Determine the (X, Y) coordinate at the center of the cell enclosing the given text.  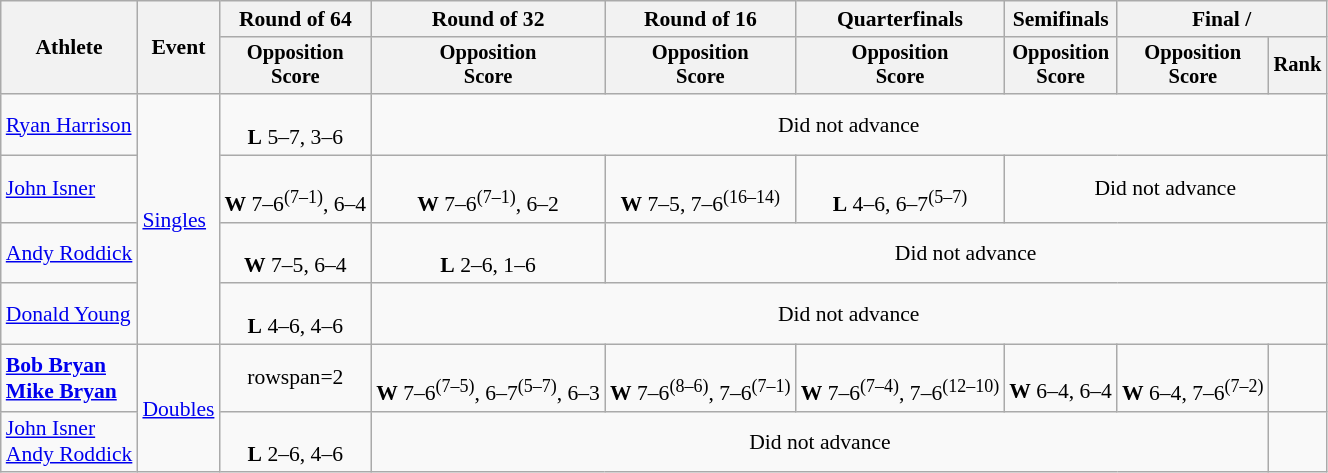
W 7–6(7–1), 6–2 (488, 190)
W 7–5, 7–6(16–14) (700, 190)
W 7–6(7–1), 6–4 (295, 190)
John IsnerAndy Roddick (70, 442)
Doubles (178, 409)
W 6–4, 7–6(7–2) (1193, 378)
Quarterfinals (900, 19)
rowspan=2 (295, 378)
Athlete (70, 48)
Bob BryanMike Bryan (70, 378)
Round of 16 (700, 19)
L 2–6, 4–6 (295, 442)
Final / (1222, 19)
Rank (1298, 66)
L 4–6, 6–7(5–7) (900, 190)
W 6–4, 6–4 (1060, 378)
Donald Young (70, 314)
W 7–5, 6–4 (295, 252)
Singles (178, 219)
Event (178, 48)
John Isner (70, 190)
Andy Roddick (70, 252)
Round of 32 (488, 19)
L 4–6, 4–6 (295, 314)
Round of 64 (295, 19)
Semifinals (1060, 19)
L 5–7, 3–6 (295, 124)
Ryan Harrison (70, 124)
W 7–6(8–6), 7–6(7–1) (700, 378)
W 7–6(7–4), 7–6(12–10) (900, 378)
W 7–6(7–5), 6–7(5–7), 6–3 (488, 378)
L 2–6, 1–6 (488, 252)
